Capture the cell that displays the provided text and extract its (x, y) central coordinate. 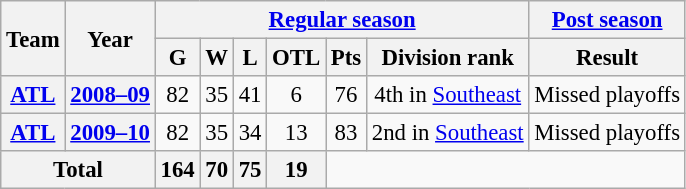
70 (216, 170)
164 (178, 170)
34 (250, 133)
OTL (296, 58)
G (178, 58)
Post season (607, 20)
19 (296, 170)
Year (110, 38)
2008–09 (110, 95)
Division rank (447, 58)
Total (78, 170)
75 (250, 170)
L (250, 58)
2009–10 (110, 133)
Pts (346, 58)
Team (33, 38)
2nd in Southeast (447, 133)
6 (296, 95)
4th in Southeast (447, 95)
Result (607, 58)
83 (346, 133)
13 (296, 133)
Regular season (342, 20)
W (216, 58)
41 (250, 95)
76 (346, 95)
